Determine the (x, y) coordinate at the center of the cell enclosing the given text.  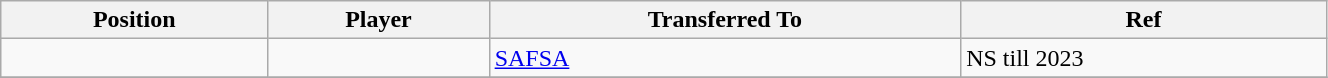
Transferred To (724, 20)
NS till 2023 (1144, 58)
Position (134, 20)
Ref (1144, 20)
SAFSA (724, 58)
Player (378, 20)
